Return (x, y) of the center of cell containing provided text 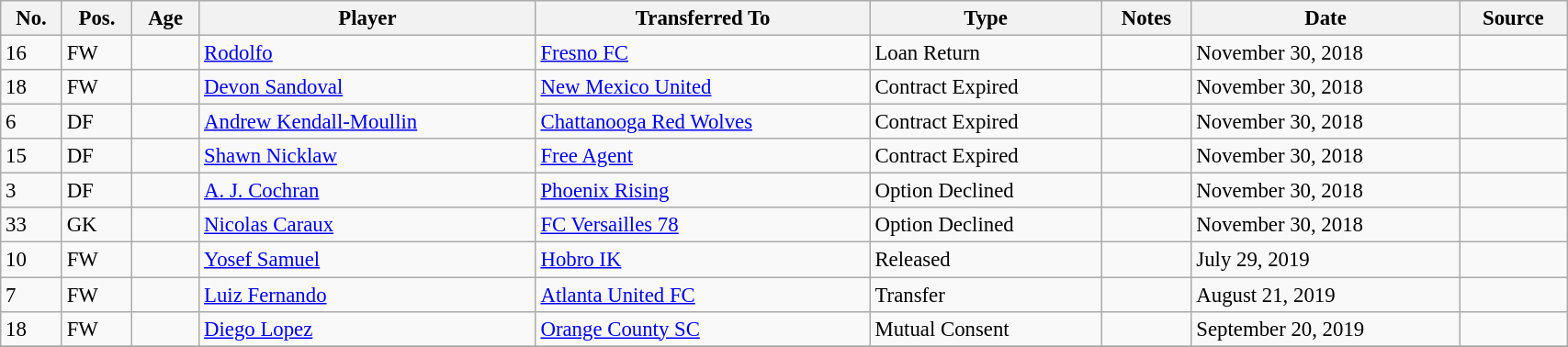
Devon Sandoval (367, 87)
Atlanta United FC (703, 295)
Type (986, 18)
6 (31, 122)
Loan Return (986, 53)
15 (31, 156)
10 (31, 260)
7 (31, 295)
16 (31, 53)
Source (1514, 18)
No. (31, 18)
Pos. (96, 18)
July 29, 2019 (1325, 260)
Mutual Consent (986, 329)
Rodolfo (367, 53)
A. J. Cochran (367, 191)
Free Agent (703, 156)
Phoenix Rising (703, 191)
Player (367, 18)
Orange County SC (703, 329)
FC Versailles 78 (703, 225)
September 20, 2019 (1325, 329)
Nicolas Caraux (367, 225)
Shawn Nicklaw (367, 156)
Hobro IK (703, 260)
Diego Lopez (367, 329)
August 21, 2019 (1325, 295)
Released (986, 260)
Andrew Kendall-Moullin (367, 122)
New Mexico United (703, 87)
Fresno FC (703, 53)
33 (31, 225)
Notes (1146, 18)
Yosef Samuel (367, 260)
Age (165, 18)
Transferred To (703, 18)
Chattanooga Red Wolves (703, 122)
Transfer (986, 295)
Luiz Fernando (367, 295)
GK (96, 225)
Date (1325, 18)
3 (31, 191)
